Detect which cell encompasses the target text, then output its (x, y) center coordinate. 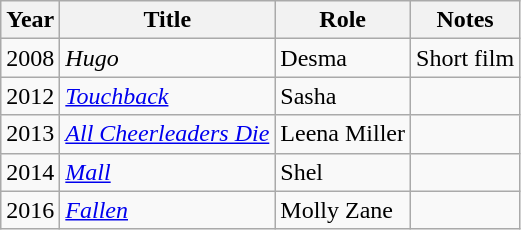
Year (30, 20)
Title (168, 20)
2012 (30, 96)
Molly Zane (343, 210)
All Cheerleaders Die (168, 134)
Touchback (168, 96)
Shel (343, 172)
Role (343, 20)
Fallen (168, 210)
Short film (466, 58)
Mall (168, 172)
Leena Miller (343, 134)
2013 (30, 134)
Desma (343, 58)
Hugo (168, 58)
2016 (30, 210)
2014 (30, 172)
2008 (30, 58)
Notes (466, 20)
Sasha (343, 96)
